Extract the [X, Y] coordinate from the center of the cell holding the provided text.  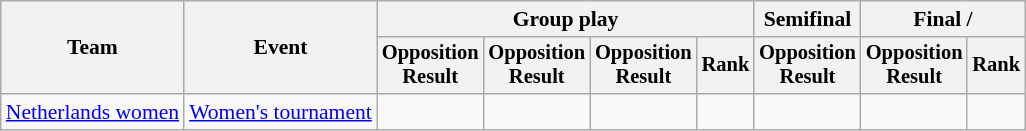
Semifinal [808, 19]
Final / [943, 19]
Netherlands women [92, 112]
Event [280, 48]
Group play [566, 19]
Team [92, 48]
Women's tournament [280, 112]
